Provide the (X, Y) coordinate of the cell's center where the given text is located.  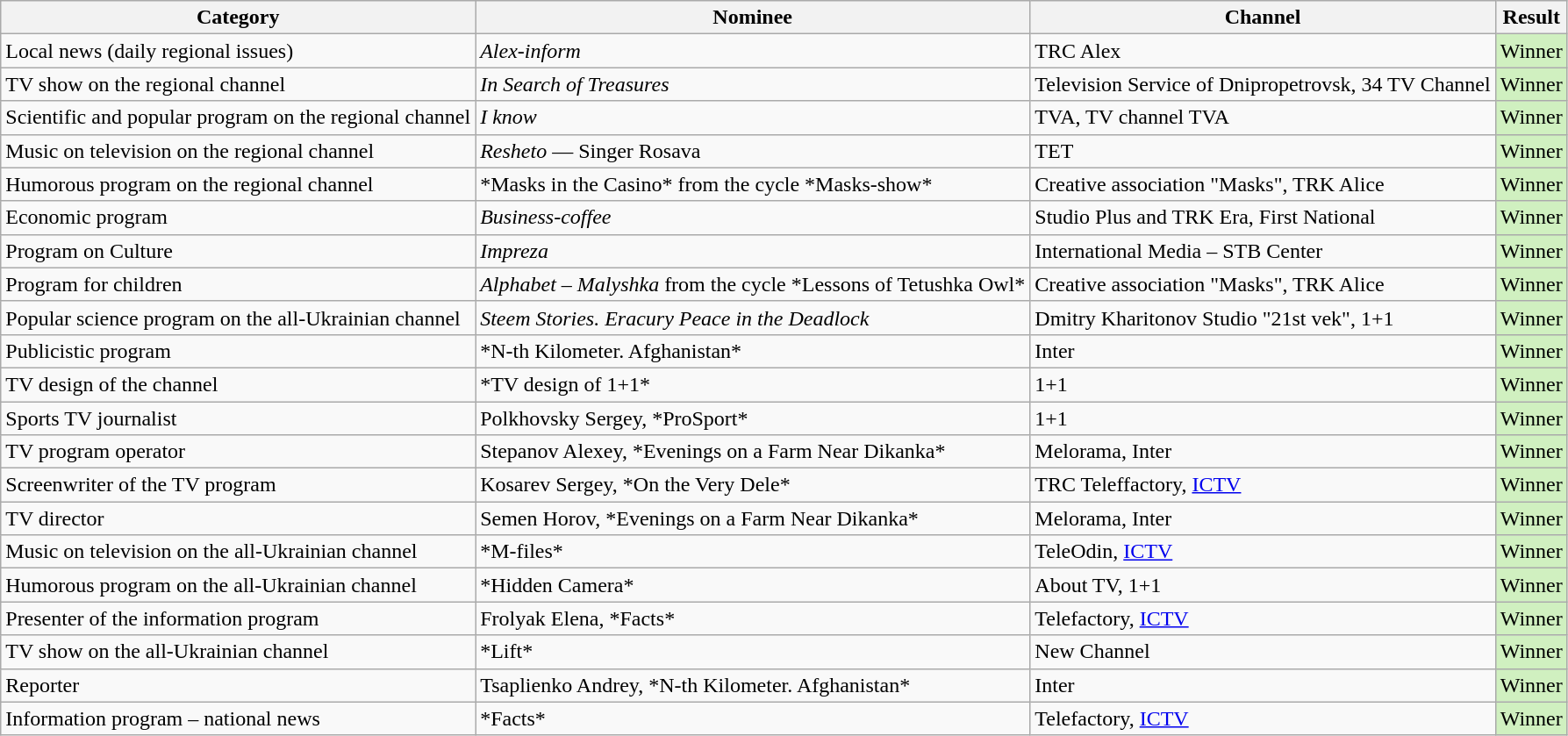
TVA, TV channel TVA (1263, 118)
Local news (daily regional issues) (239, 51)
Information program – national news (239, 718)
TRC Alex (1263, 51)
Music on television on the all-Ukrainian channel (239, 552)
In Search of Treasures (753, 84)
Economic program (239, 218)
Program on Culture (239, 251)
Channel (1263, 18)
Business-coffee (753, 218)
Humorous program on the all-Ukrainian channel (239, 585)
Publicistic program (239, 351)
*TV design of 1+1* (753, 384)
*Lift* (753, 652)
Studio Plus and TRK Era, First National (1263, 218)
New Channel (1263, 652)
Program for children (239, 284)
Semen Horov, *Evenings on a Farm Near Dikanka* (753, 518)
Nominee (753, 18)
*Masks in the Casino* from the cycle *Masks-show* (753, 184)
Reporter (239, 685)
Sports TV journalist (239, 418)
International Media – STB Center (1263, 251)
Dmitry Kharitonov Studio "21st vek", 1+1 (1263, 318)
TV design of the channel (239, 384)
*N-th Kilometer. Afghanistan* (753, 351)
Screenwriter of the TV program (239, 485)
Television Service of Dnipropetrovsk, 34 TV Channel (1263, 84)
TV director (239, 518)
Presenter of the information program (239, 618)
I know (753, 118)
Kosarev Sergey, *On the Very Dele* (753, 485)
Alphabet – Malyshka from the cycle *Lessons of Tetushka Owl* (753, 284)
TRC Teleffactory, ICTV (1263, 485)
TeleOdin, ICTV (1263, 552)
*Facts* (753, 718)
Popular science program on the all-Ukrainian channel (239, 318)
Polkhovsky Sergey, *ProSport* (753, 418)
Resheto — Singer Rosava (753, 151)
Frolyak Elena, *Facts* (753, 618)
Tsaplienko Andrey, *N-th Kilometer. Afghanistan* (753, 685)
TV show on the regional channel (239, 84)
Music on television on the regional channel (239, 151)
Result (1531, 18)
Stepanov Alexey, *Evenings on a Farm Near Dikanka* (753, 452)
*Hidden Camera* (753, 585)
TET (1263, 151)
Impreza (753, 251)
TV program operator (239, 452)
About TV, 1+1 (1263, 585)
Alex-inform (753, 51)
Humorous program on the regional channel (239, 184)
Category (239, 18)
Steem Stories. Eracury Peace in the Deadlock (753, 318)
TV show on the all-Ukrainian channel (239, 652)
*M-files* (753, 552)
Scientific and popular program on the regional channel (239, 118)
